Extract the (X, Y) coordinate from the center of the cell holding the provided text.  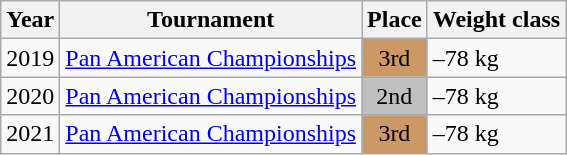
Year (30, 20)
2021 (30, 134)
Place (395, 20)
Tournament (211, 20)
2nd (395, 96)
Weight class (496, 20)
2019 (30, 58)
2020 (30, 96)
